Pinpoint the cell where the given text exists, returning its [x, y] midpoint coordinate. 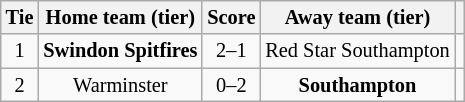
2–1 [231, 51]
0–2 [231, 85]
Southampton [357, 85]
Away team (tier) [357, 17]
Swindon Spitfires [120, 51]
Home team (tier) [120, 17]
Score [231, 17]
Red Star Southampton [357, 51]
Tie [20, 17]
Warminster [120, 85]
2 [20, 85]
1 [20, 51]
